Extract the (X, Y) coordinate from the center of the cell holding the provided text.  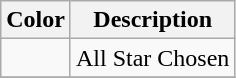
All Star Chosen (152, 58)
Color (36, 20)
Description (152, 20)
